Locate the cell with the specified text and output its (X, Y) center coordinate. 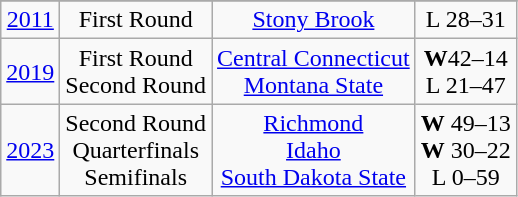
RichmondIdahoSouth Dakota State (314, 150)
Second RoundQuarterfinalsSemifinals (136, 150)
First Round (136, 20)
2023 (30, 150)
2011 (30, 20)
W 49–13W 30–22L 0–59 (466, 150)
Central ConnecticutMontana State (314, 72)
Stony Brook (314, 20)
2019 (30, 72)
First RoundSecond Round (136, 72)
W42–14L 21–47 (466, 72)
L 28–31 (466, 20)
